Search for the cell housing the specified text and yield its (X, Y) center coordinate. 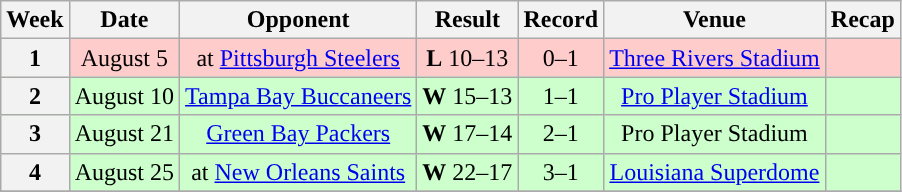
August 25 (124, 172)
Date (124, 20)
Venue (715, 20)
at New Orleans Saints (298, 172)
August 21 (124, 134)
2–1 (561, 134)
3–1 (561, 172)
Green Bay Packers (298, 134)
Record (561, 20)
at Pittsburgh Steelers (298, 58)
Result (468, 20)
W 15–13 (468, 96)
3 (35, 134)
1 (35, 58)
August 5 (124, 58)
Tampa Bay Buccaneers (298, 96)
Three Rivers Stadium (715, 58)
Louisiana Superdome (715, 172)
2 (35, 96)
4 (35, 172)
Recap (862, 20)
0–1 (561, 58)
W 22–17 (468, 172)
August 10 (124, 96)
1–1 (561, 96)
W 17–14 (468, 134)
Opponent (298, 20)
L 10–13 (468, 58)
Week (35, 20)
